Capture the cell that displays the provided text and extract its (x, y) central coordinate. 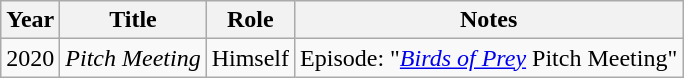
Notes (489, 20)
Year (30, 20)
2020 (30, 58)
Episode: "Birds of Prey Pitch Meeting" (489, 58)
Pitch Meeting (133, 58)
Role (250, 20)
Himself (250, 58)
Title (133, 20)
